Search for the cell housing the specified text and yield its [x, y] center coordinate. 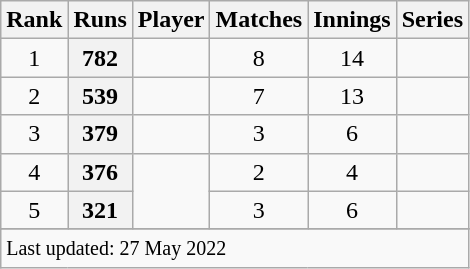
Series [432, 20]
Rank [34, 20]
Runs [100, 20]
321 [100, 210]
7 [259, 96]
379 [100, 134]
Innings [352, 20]
Last updated: 27 May 2022 [235, 248]
14 [352, 58]
Matches [259, 20]
376 [100, 172]
13 [352, 96]
5 [34, 210]
1 [34, 58]
8 [259, 58]
539 [100, 96]
782 [100, 58]
Player [171, 20]
